Locate the cell with the specified text and output its [X, Y] center coordinate. 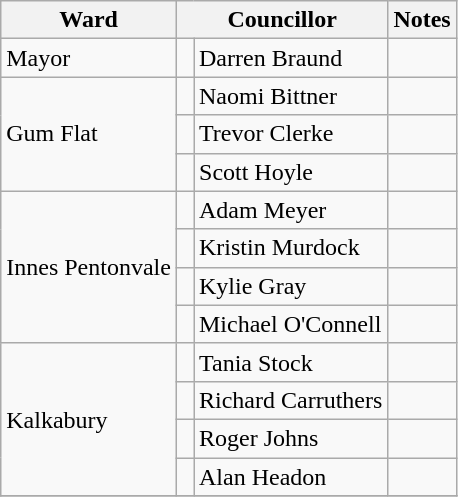
Richard Carruthers [291, 400]
Kylie Gray [291, 286]
Mayor [89, 58]
Adam Meyer [291, 210]
Ward [89, 20]
Trevor Clerke [291, 134]
Kalkabury [89, 419]
Councillor [282, 20]
Alan Headon [291, 477]
Roger Johns [291, 438]
Notes [422, 20]
Kristin Murdock [291, 248]
Scott Hoyle [291, 172]
Gum Flat [89, 134]
Innes Pentonvale [89, 267]
Naomi Bittner [291, 96]
Darren Braund [291, 58]
Tania Stock [291, 362]
Michael O'Connell [291, 324]
